Detect which cell encompasses the target text, then output its (X, Y) center coordinate. 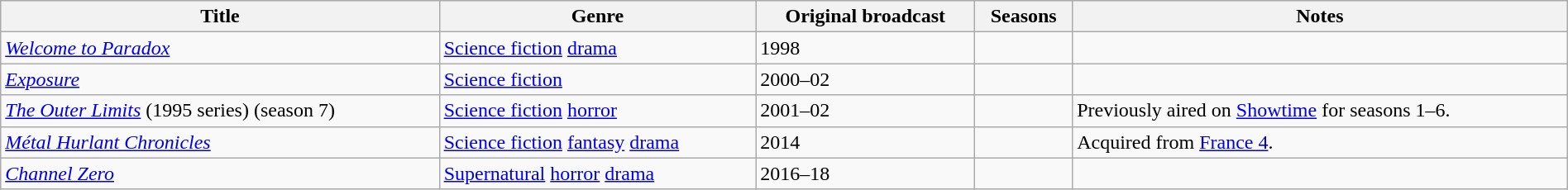
2016–18 (865, 173)
Science fiction fantasy drama (597, 142)
Genre (597, 17)
Métal Hurlant Chronicles (220, 142)
1998 (865, 48)
Science fiction drama (597, 48)
2001–02 (865, 111)
Previously aired on Showtime for seasons 1–6. (1320, 111)
Title (220, 17)
2000–02 (865, 79)
Welcome to Paradox (220, 48)
Original broadcast (865, 17)
Seasons (1024, 17)
Supernatural horror drama (597, 173)
The Outer Limits (1995 series) (season 7) (220, 111)
2014 (865, 142)
Science fiction (597, 79)
Acquired from France 4. (1320, 142)
Channel Zero (220, 173)
Notes (1320, 17)
Exposure (220, 79)
Science fiction horror (597, 111)
